From the cell containing the given text, extract its center point as (x, y) coordinate. 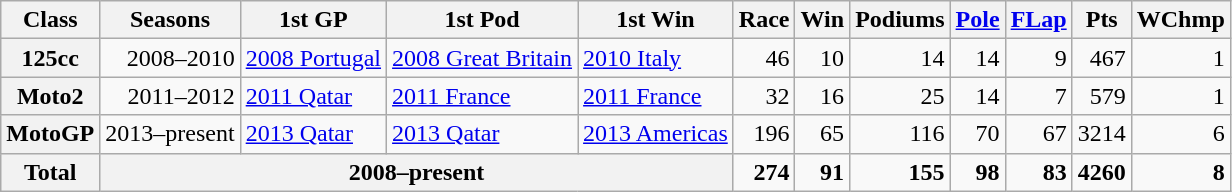
25 (900, 96)
3214 (1102, 134)
1st GP (313, 20)
91 (822, 172)
1st Win (656, 20)
2008 Great Britain (482, 58)
4260 (1102, 172)
Class (50, 20)
467 (1102, 58)
9 (1038, 58)
2013–present (170, 134)
2013 Americas (656, 134)
70 (978, 134)
2011 Qatar (313, 96)
2010 Italy (656, 58)
2008 Portugal (313, 58)
Moto2 (50, 96)
Race (764, 20)
16 (822, 96)
98 (978, 172)
65 (822, 134)
WChmp (1180, 20)
Win (822, 20)
2008–present (416, 172)
2008–2010 (170, 58)
10 (822, 58)
125cc (50, 58)
46 (764, 58)
Total (50, 172)
83 (1038, 172)
579 (1102, 96)
MotoGP (50, 134)
6 (1180, 134)
155 (900, 172)
Podiums (900, 20)
Seasons (170, 20)
32 (764, 96)
67 (1038, 134)
7 (1038, 96)
8 (1180, 172)
116 (900, 134)
2011–2012 (170, 96)
196 (764, 134)
1st Pod (482, 20)
FLap (1038, 20)
Pole (978, 20)
Pts (1102, 20)
274 (764, 172)
